Pinpoint the cell where the given text exists, returning its (X, Y) midpoint coordinate. 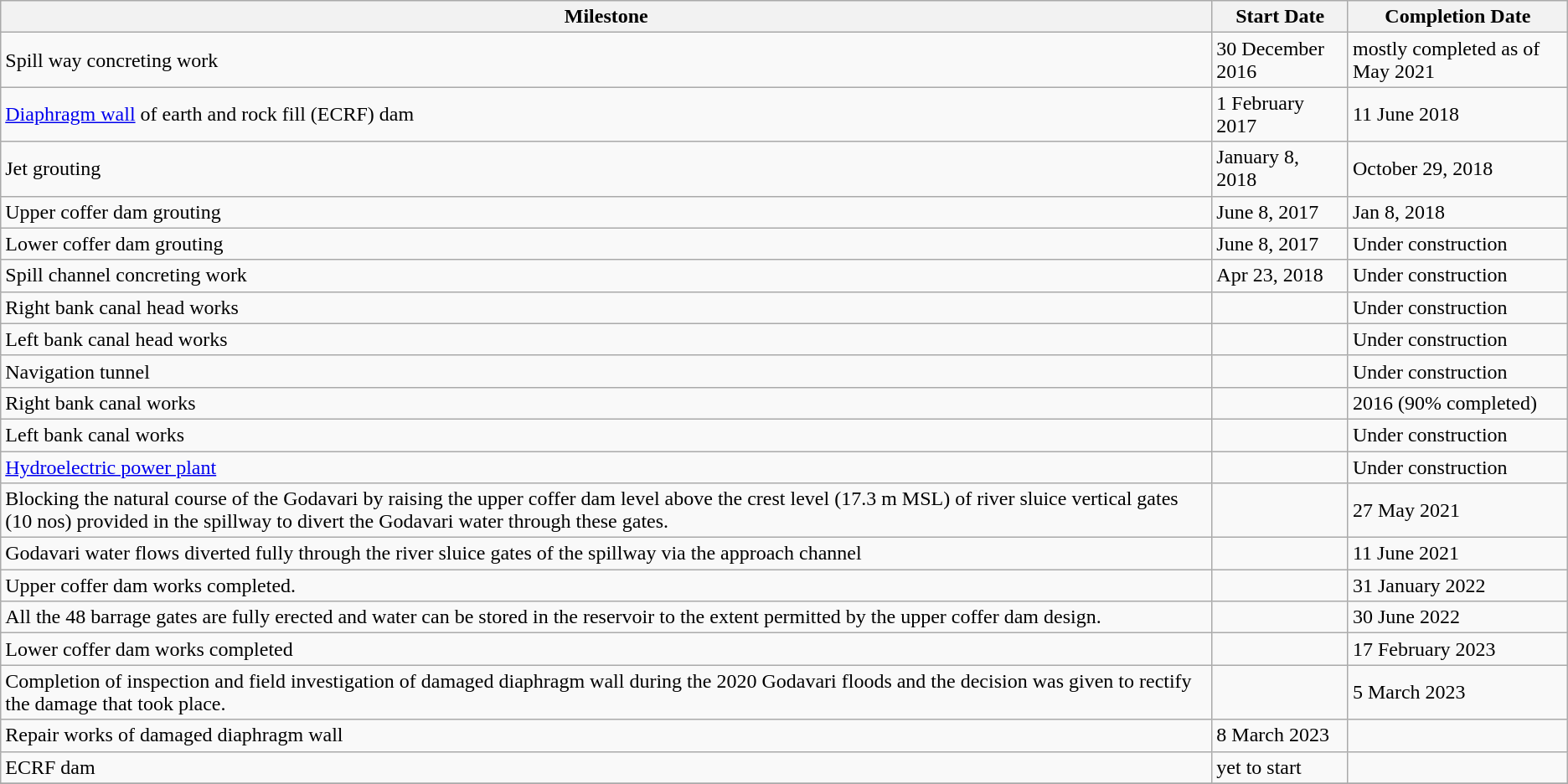
8 March 2023 (1280, 735)
5 March 2023 (1457, 692)
Repair works of damaged diaphragm wall (606, 735)
October 29, 2018 (1457, 169)
mostly completed as of May 2021 (1457, 60)
Godavari water flows diverted fully through the river sluice gates of the spillway via the approach channel (606, 554)
Lower coffer dam grouting (606, 244)
30 December 2016 (1280, 60)
Left bank canal works (606, 435)
Milestone (606, 17)
27 May 2021 (1457, 511)
2016 (90% completed) (1457, 403)
31 January 2022 (1457, 585)
1 February 2017 (1280, 114)
11 June 2021 (1457, 554)
Completion Date (1457, 17)
Right bank canal head works (606, 307)
Start Date (1280, 17)
Diaphragm wall of earth and rock fill (ECRF) dam (606, 114)
Spill channel concreting work (606, 276)
Upper coffer dam works completed. (606, 585)
30 June 2022 (1457, 617)
January 8, 2018 (1280, 169)
All the 48 barrage gates are fully erected and water can be stored in the reservoir to the extent permitted by the upper coffer dam design. (606, 617)
17 February 2023 (1457, 649)
ECRF dam (606, 767)
Navigation tunnel (606, 371)
Jet grouting (606, 169)
Upper coffer dam grouting (606, 212)
Right bank canal works (606, 403)
Hydroelectric power plant (606, 467)
Apr 23, 2018 (1280, 276)
11 June 2018 (1457, 114)
Spill way concreting work (606, 60)
Left bank canal head works (606, 339)
Jan 8, 2018 (1457, 212)
yet to start (1280, 767)
Lower coffer dam works completed (606, 649)
